For the text-containing cell, return its midpoint in [x, y] coordinate format. 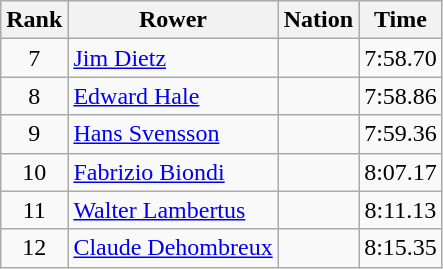
8:11.13 [401, 210]
Rower [173, 20]
8:15.35 [401, 248]
Jim Dietz [173, 58]
7:59.36 [401, 134]
Hans Svensson [173, 134]
7:58.86 [401, 96]
Time [401, 20]
12 [34, 248]
Claude Dehombreux [173, 248]
9 [34, 134]
7:58.70 [401, 58]
8:07.17 [401, 172]
7 [34, 58]
Fabrizio Biondi [173, 172]
Rank [34, 20]
10 [34, 172]
Nation [318, 20]
Edward Hale [173, 96]
8 [34, 96]
Walter Lambertus [173, 210]
11 [34, 210]
